Pinpoint the cell where the given text exists, returning its (x, y) midpoint coordinate. 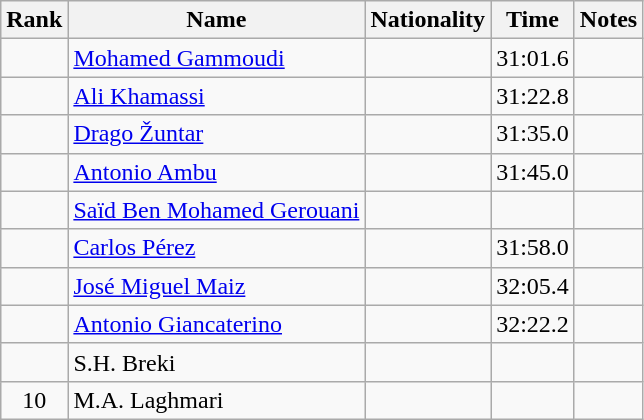
Notes (608, 20)
Carlos Pérez (216, 248)
31:01.6 (533, 58)
Antonio Ambu (216, 172)
32:22.2 (533, 324)
31:22.8 (533, 96)
Nationality (428, 20)
Saïd Ben Mohamed Gerouani (216, 210)
Ali Khamassi (216, 96)
31:45.0 (533, 172)
10 (34, 400)
Mohamed Gammoudi (216, 58)
32:05.4 (533, 286)
Time (533, 20)
31:58.0 (533, 248)
José Miguel Maiz (216, 286)
M.A. Laghmari (216, 400)
Antonio Giancaterino (216, 324)
31:35.0 (533, 134)
Name (216, 20)
Drago Žuntar (216, 134)
Rank (34, 20)
S.H. Breki (216, 362)
